From the cell containing the given text, extract its center point as (X, Y) coordinate. 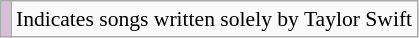
Indicates songs written solely by Taylor Swift (214, 19)
